From the cell containing the given text, extract its center point as (X, Y) coordinate. 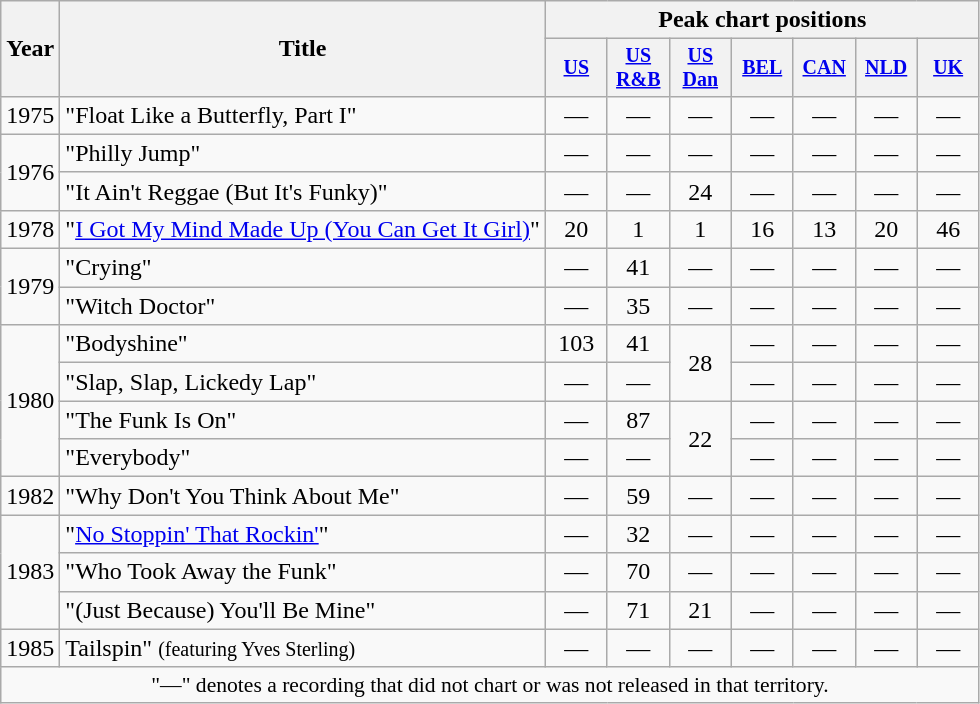
USDan (700, 68)
16 (762, 229)
"It Ain't Reggae (But It's Funky)" (303, 191)
1982 (30, 496)
Peak chart positions (762, 20)
28 (700, 363)
"The Funk Is On" (303, 420)
"Float Like a Butterfly, Part I" (303, 115)
"Why Don't You Think About Me" (303, 496)
"No Stoppin' That Rockin'" (303, 534)
USR&B (638, 68)
CAN (824, 68)
22 (700, 439)
Title (303, 49)
1976 (30, 172)
87 (638, 420)
"I Got My Mind Made Up (You Can Get It Girl)" (303, 229)
13 (824, 229)
"Philly Jump" (303, 153)
1985 (30, 648)
"Everybody" (303, 458)
71 (638, 610)
21 (700, 610)
1979 (30, 287)
103 (576, 344)
"—" denotes a recording that did not chart or was not released in that territory. (490, 685)
1978 (30, 229)
24 (700, 191)
Tailspin" (featuring Yves Sterling) (303, 648)
"Bodyshine" (303, 344)
Year (30, 49)
US (576, 68)
46 (948, 229)
32 (638, 534)
"Witch Doctor" (303, 306)
1975 (30, 115)
"Slap, Slap, Lickedy Lap" (303, 382)
"(Just Because) You'll Be Mine" (303, 610)
59 (638, 496)
70 (638, 572)
BEL (762, 68)
35 (638, 306)
UK (948, 68)
NLD (886, 68)
1983 (30, 572)
"Crying" (303, 268)
1980 (30, 401)
"Who Took Away the Funk" (303, 572)
